For the text-containing cell, return its midpoint in (x, y) coordinate format. 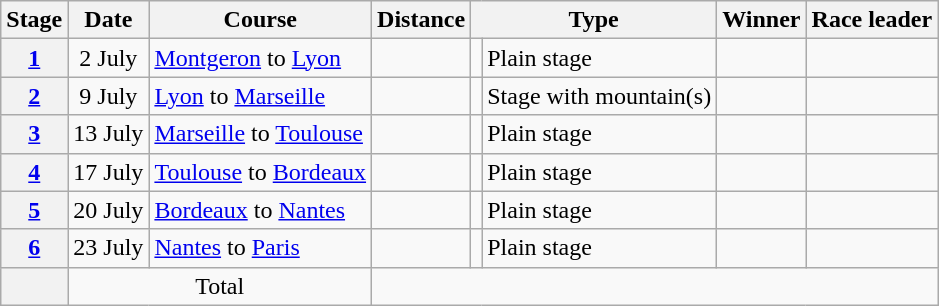
Stage with mountain(s) (600, 96)
2 (34, 96)
Winner (762, 20)
Montgeron to Lyon (260, 58)
Distance (422, 20)
Total (220, 286)
Stage (34, 20)
Type (594, 20)
Course (260, 20)
Bordeaux to Nantes (260, 210)
Nantes to Paris (260, 248)
9 July (108, 96)
1 (34, 58)
Marseille to Toulouse (260, 134)
Toulouse to Bordeaux (260, 172)
Lyon to Marseille (260, 96)
2 July (108, 58)
Date (108, 20)
20 July (108, 210)
5 (34, 210)
13 July (108, 134)
17 July (108, 172)
4 (34, 172)
23 July (108, 248)
Race leader (872, 20)
6 (34, 248)
3 (34, 134)
